Extract the (x, y) coordinate from the center of the cell holding the provided text.  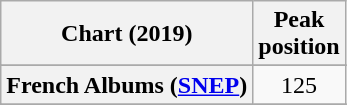
Peakposition (299, 34)
French Albums (SNEP) (127, 85)
Chart (2019) (127, 34)
125 (299, 85)
